Return (X, Y) of the center of cell containing provided text 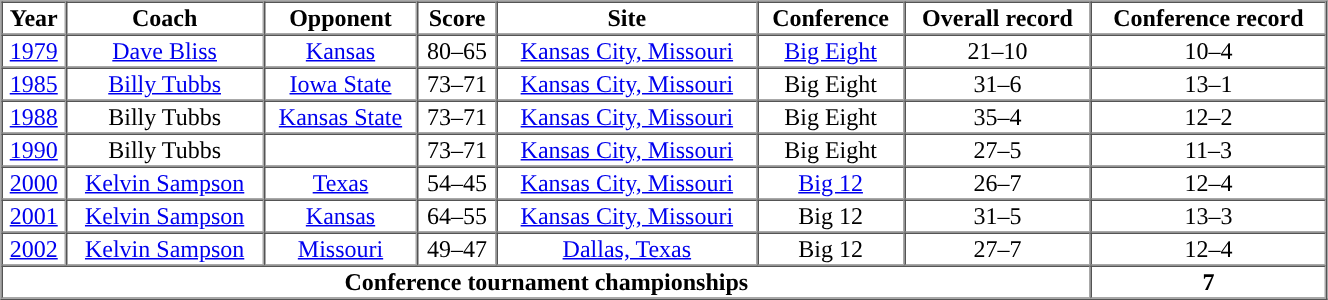
27–5 (998, 150)
35–4 (998, 116)
Conference (830, 18)
Texas (340, 182)
80–65 (458, 50)
13–1 (1208, 84)
Conference record (1208, 18)
Iowa State (340, 84)
Kansas State (340, 116)
12–2 (1208, 116)
21–10 (998, 50)
Year (34, 18)
1988 (34, 116)
10–4 (1208, 50)
1990 (34, 150)
49–47 (458, 248)
1979 (34, 50)
2001 (34, 216)
Overall record (998, 18)
64–55 (458, 216)
Opponent (340, 18)
Dave Bliss (164, 50)
31–5 (998, 216)
2002 (34, 248)
7 (1208, 282)
13–3 (1208, 216)
26–7 (998, 182)
31–6 (998, 84)
54–45 (458, 182)
2000 (34, 182)
Dallas, Texas (626, 248)
Site (626, 18)
Missouri (340, 248)
Coach (164, 18)
27–7 (998, 248)
Score (458, 18)
11–3 (1208, 150)
Conference tournament championships (547, 282)
1985 (34, 84)
